Capture the cell that displays the provided text and extract its [x, y] central coordinate. 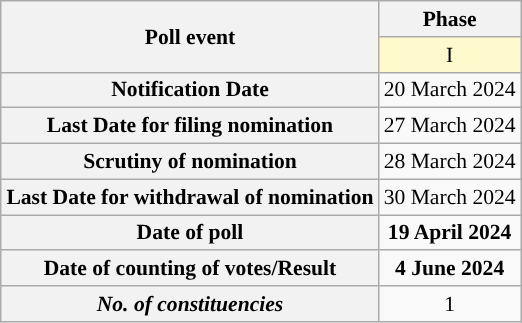
4 June 2024 [450, 268]
No. of constituencies [190, 304]
19 April 2024 [450, 232]
Last Date for withdrawal of nomination [190, 197]
Scrutiny of nomination [190, 161]
1 [450, 304]
Last Date for filing nomination [190, 126]
Notification Date [190, 90]
28 March 2024 [450, 161]
Poll event [190, 36]
I [450, 54]
Date of counting of votes/Result [190, 268]
Phase [450, 19]
Date of poll [190, 232]
30 March 2024 [450, 197]
27 March 2024 [450, 126]
20 March 2024 [450, 90]
